Output the (X, Y) coordinate of the center of the cell containing the given text.  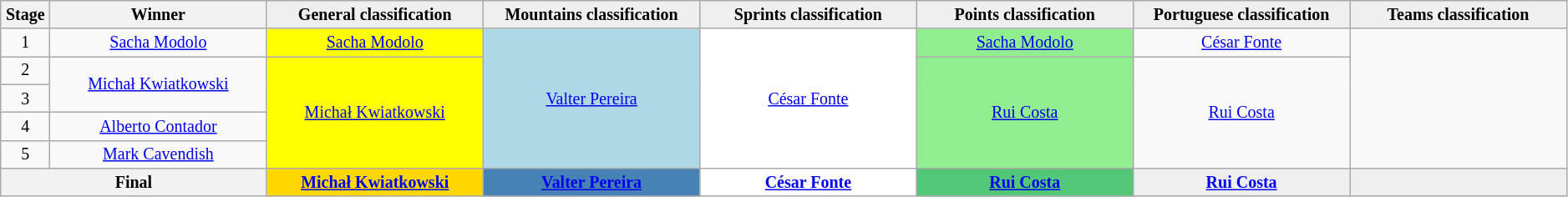
Mark Cavendish (159, 154)
Sprints classification (809, 15)
Stage (25, 15)
Mountains classification (591, 15)
Winner (159, 15)
2 (25, 70)
Portuguese classification (1241, 15)
5 (25, 154)
3 (25, 98)
1 (25, 43)
Final (134, 182)
4 (25, 127)
Teams classification (1459, 15)
Alberto Contador (159, 127)
General classification (374, 15)
Points classification (1024, 15)
